From the cell containing the given text, extract its center point as (x, y) coordinate. 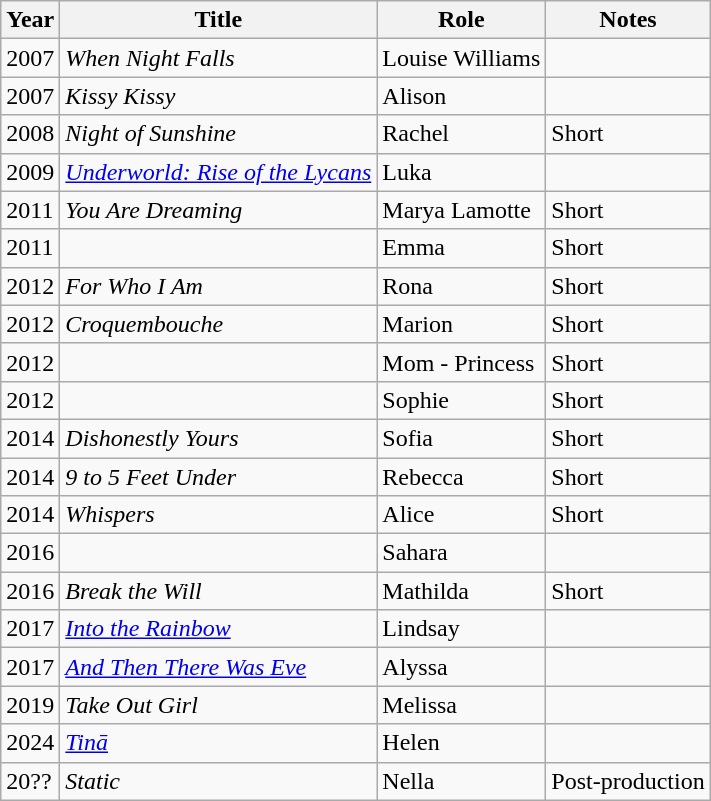
2019 (30, 705)
Rebecca (462, 477)
9 to 5 Feet Under (218, 477)
Title (218, 20)
2024 (30, 743)
Kissy Kissy (218, 96)
Post-production (628, 781)
Mathilda (462, 591)
Alison (462, 96)
2009 (30, 172)
Night of Sunshine (218, 134)
You Are Dreaming (218, 210)
Notes (628, 20)
Static (218, 781)
Alice (462, 515)
Underworld: Rise of the Lycans (218, 172)
Break the Will (218, 591)
Tinā (218, 743)
Role (462, 20)
Melissa (462, 705)
Alyssa (462, 667)
Dishonestly Yours (218, 438)
When Night Falls (218, 58)
Emma (462, 248)
Luka (462, 172)
Whispers (218, 515)
Marion (462, 324)
Rona (462, 286)
Sahara (462, 553)
Croquembouche (218, 324)
20?? (30, 781)
And Then There Was Eve (218, 667)
Take Out Girl (218, 705)
Year (30, 20)
Rachel (462, 134)
Sofia (462, 438)
Into the Rainbow (218, 629)
Mom - Princess (462, 362)
Nella (462, 781)
Sophie (462, 400)
For Who I Am (218, 286)
2008 (30, 134)
Lindsay (462, 629)
Marya Lamotte (462, 210)
Louise Williams (462, 58)
Helen (462, 743)
